Determine the [x, y] coordinate at the center of the cell enclosing the given text.  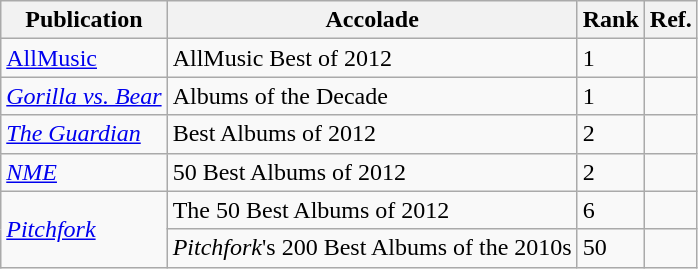
Gorilla vs. Bear [84, 96]
AllMusic Best of 2012 [372, 58]
50 Best Albums of 2012 [372, 172]
Albums of the Decade [372, 96]
6 [610, 210]
50 [610, 248]
Accolade [372, 20]
The 50 Best Albums of 2012 [372, 210]
NME [84, 172]
Ref. [670, 20]
The Guardian [84, 134]
Pitchfork [84, 229]
Best Albums of 2012 [372, 134]
Pitchfork's 200 Best Albums of the 2010s [372, 248]
Rank [610, 20]
AllMusic [84, 58]
Publication [84, 20]
